Return [x, y] of the center of cell containing provided text 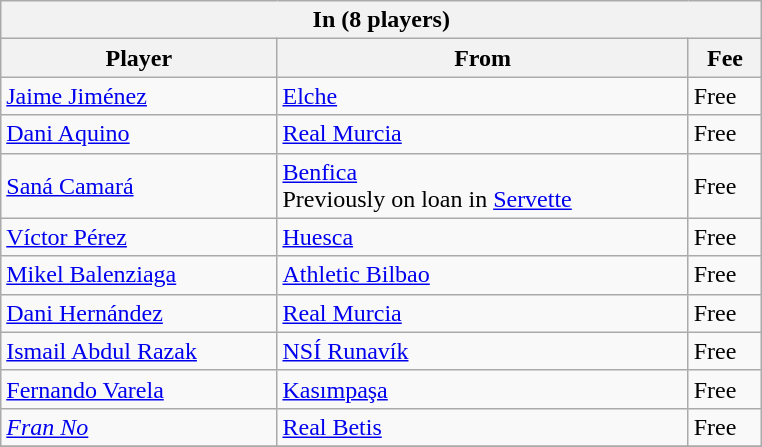
Mikel Balenziaga [139, 275]
Huesca [482, 237]
Player [139, 58]
Real Betis [482, 427]
Fee [725, 58]
Dani Hernández [139, 313]
BenficaPreviously on loan in Servette [482, 186]
Fernando Varela [139, 389]
Víctor Pérez [139, 237]
Athletic Bilbao [482, 275]
NSÍ Runavík [482, 351]
Dani Aquino [139, 134]
In (8 players) [382, 20]
From [482, 58]
Ismail Abdul Razak [139, 351]
Fran No [139, 427]
Jaime Jiménez [139, 96]
Kasımpaşa [482, 389]
Elche [482, 96]
Saná Camará [139, 186]
